Scan for the cell matching the given text and deliver its [X, Y] coordinate at center. 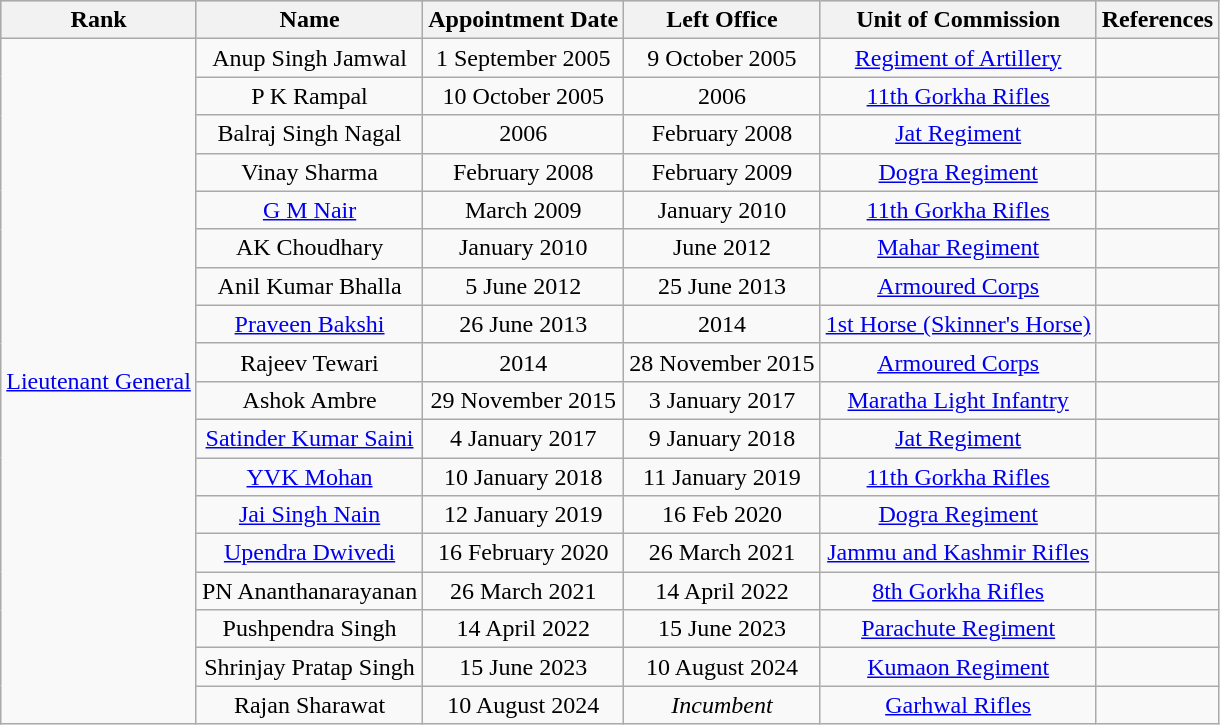
Jai Singh Nain [309, 515]
Lieutenant General [99, 382]
June 2012 [722, 248]
February 2009 [722, 172]
Incumbent [722, 705]
Rajan Sharawat [309, 705]
Unit of Commission [958, 20]
March 2009 [524, 210]
Parachute Regiment [958, 629]
5 June 2012 [524, 286]
1 September 2005 [524, 58]
11 January 2019 [722, 477]
10 October 2005 [524, 96]
Garhwal Rifles [958, 705]
Anil Kumar Bhalla [309, 286]
Upendra Dwivedi [309, 553]
26 June 2013 [524, 324]
Appointment Date [524, 20]
Mahar Regiment [958, 248]
G M Nair [309, 210]
Praveen Bakshi [309, 324]
12 January 2019 [524, 515]
Left Office [722, 20]
1st Horse (Skinner's Horse) [958, 324]
16 Feb 2020 [722, 515]
10 January 2018 [524, 477]
Name [309, 20]
Maratha Light Infantry [958, 400]
Shrinjay Pratap Singh [309, 667]
Jammu and Kashmir Rifles [958, 553]
References [1158, 20]
Pushpendra Singh [309, 629]
25 June 2013 [722, 286]
Satinder Kumar Saini [309, 438]
Ashok Ambre [309, 400]
P K Rampal [309, 96]
AK Choudhary [309, 248]
9 October 2005 [722, 58]
Vinay Sharma [309, 172]
Kumaon Regiment [958, 667]
29 November 2015 [524, 400]
Regiment of Artillery [958, 58]
Anup Singh Jamwal [309, 58]
PN Ananthanarayanan [309, 591]
YVK Mohan [309, 477]
Rajeev Tewari [309, 362]
8th Gorkha Rifles [958, 591]
3 January 2017 [722, 400]
Rank [99, 20]
Balraj Singh Nagal [309, 134]
28 November 2015 [722, 362]
9 January 2018 [722, 438]
16 February 2020 [524, 553]
4 January 2017 [524, 438]
